Pinpoint the cell where the given text exists, returning its (X, Y) midpoint coordinate. 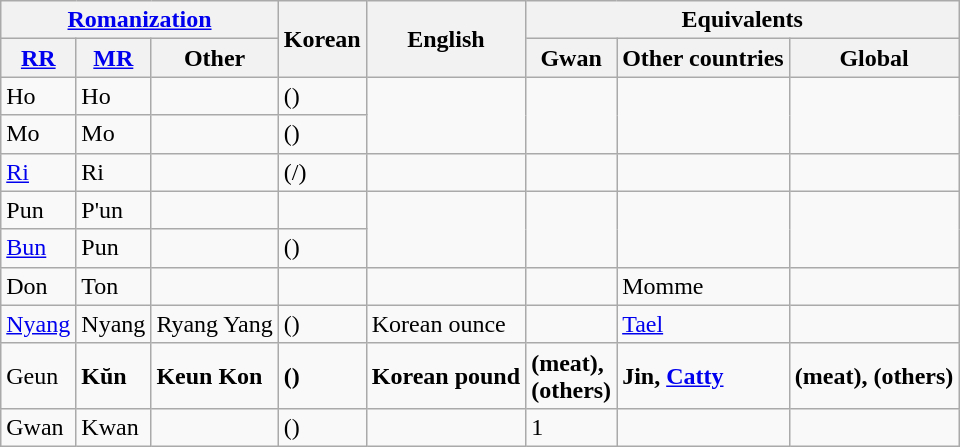
Korean ounce (446, 324)
Geun (38, 376)
Other countries (704, 58)
Kŭn (114, 376)
English (446, 39)
Ryang Yang (214, 324)
1 (572, 427)
Tael (704, 324)
Keun Kon (214, 376)
Ton (114, 286)
Don (38, 286)
Korean pound (446, 376)
Other (214, 58)
Romanization (140, 20)
RR (38, 58)
(/) (322, 172)
Equivalents (742, 20)
Momme (704, 286)
MR (114, 58)
Bun (38, 248)
P'un (114, 210)
Korean (322, 39)
Jin, Catty (704, 376)
Kwan (114, 427)
Global (874, 58)
